Output the (x, y) coordinate of the center of the cell containing the given text.  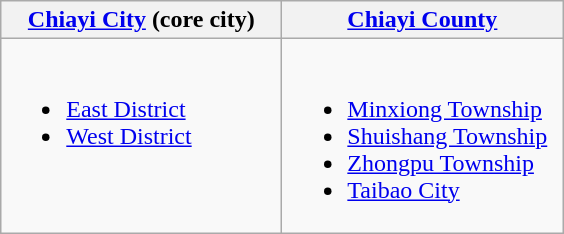
Chiayi County (422, 20)
Minxiong TownshipShuishang TownshipZhongpu TownshipTaibao City (422, 136)
Chiayi City (core city) (142, 20)
East DistrictWest District (142, 136)
